Scan for the cell matching the given text and deliver its (X, Y) coordinate at center. 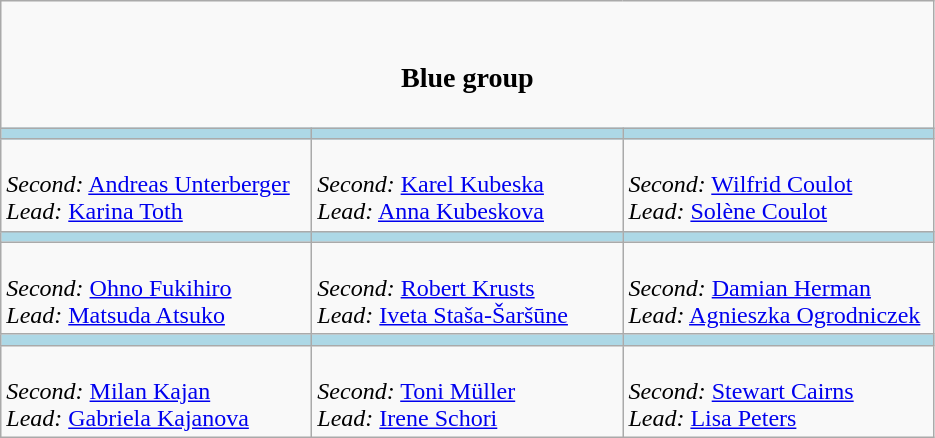
Second: Stewart Cairns Lead: Lisa Peters (778, 391)
Second: Toni Müller Lead: Irene Schori (468, 391)
Second: Robert Krusts Lead: Iveta Staša-Šaršūne (468, 288)
Second: Karel Kubeska Lead: Anna Kubeskova (468, 185)
Second: Milan Kajan Lead: Gabriela Kajanova (156, 391)
Second: Damian Herman Lead: Agnieszka Ogrodniczek (778, 288)
Second: Andreas Unterberger Lead: Karina Toth (156, 185)
Blue group (468, 64)
Second: Wilfrid Coulot Lead: Solène Coulot (778, 185)
Second: Ohno Fukihiro Lead: Matsuda Atsuko (156, 288)
